Find where the given text appears and provide that cell's center as [X, Y] coordinate. 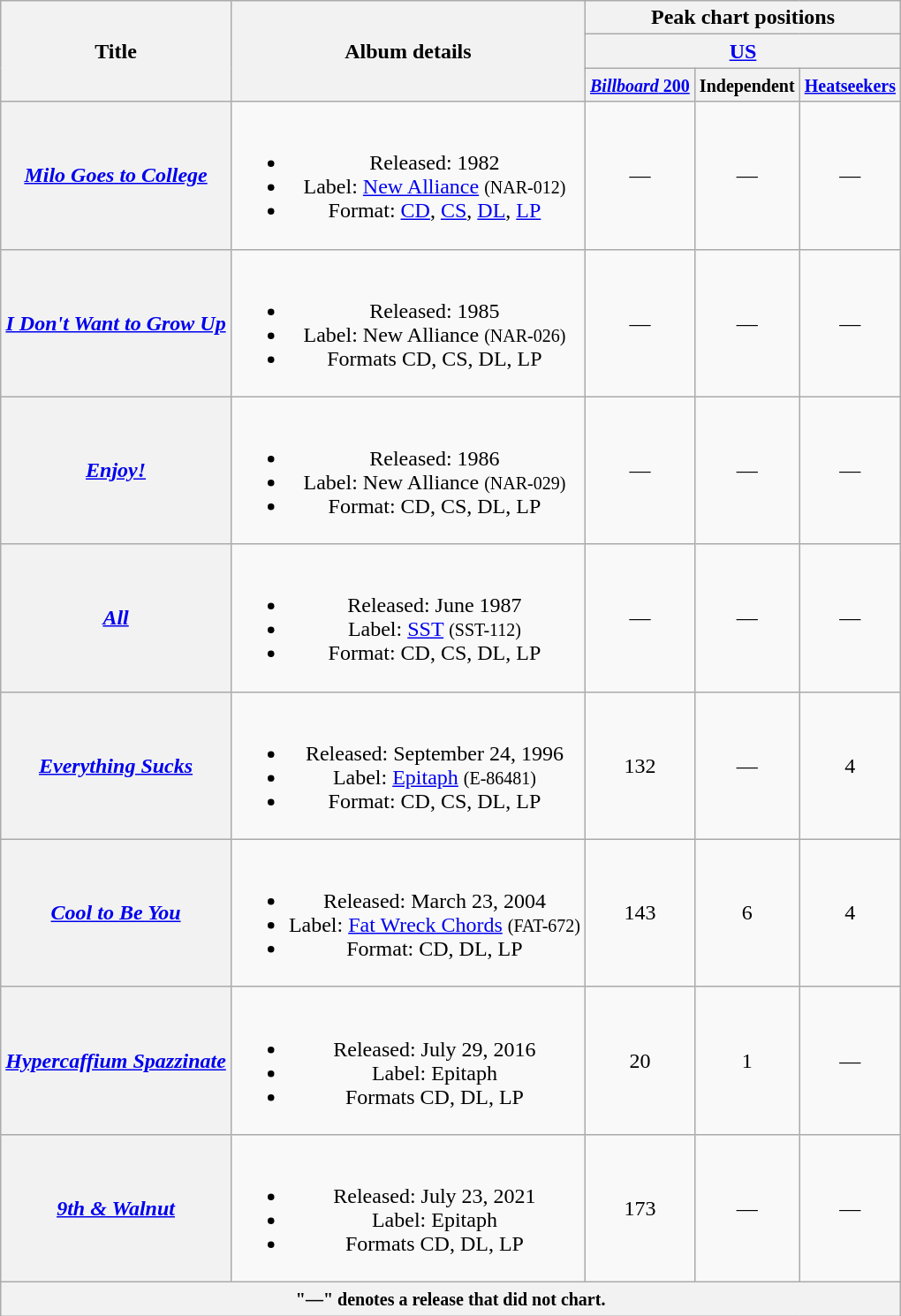
Cool to Be You [117, 913]
Billboard 200 [640, 85]
Released: 1982Label: New Alliance (NAR-012)Format: CD, CS, DL, LP [408, 175]
Album details [408, 51]
1 [747, 1060]
Enjoy! [117, 470]
Independent [747, 85]
Milo Goes to College [117, 175]
Released: September 24, 1996Label: Epitaph (E-86481)Format: CD, CS, DL, LP [408, 765]
Released: March 23, 2004Label: Fat Wreck Chords (FAT-672)Format: CD, DL, LP [408, 913]
Released: July 23, 2021Label: EpitaphFormats CD, DL, LP [408, 1208]
Released: July 29, 2016Label: EpitaphFormats CD, DL, LP [408, 1060]
US [744, 51]
Title [117, 51]
6 [747, 913]
143 [640, 913]
132 [640, 765]
Released: 1985Label: New Alliance (NAR-026)Formats CD, CS, DL, LP [408, 323]
Peak chart positions [744, 18]
Released: June 1987Label: SST (SST-112)Format: CD, CS, DL, LP [408, 618]
Everything Sucks [117, 765]
173 [640, 1208]
I Don't Want to Grow Up [117, 323]
Hypercaffium Spazzinate [117, 1060]
All [117, 618]
Released: 1986Label: New Alliance (NAR-029)Format: CD, CS, DL, LP [408, 470]
20 [640, 1060]
9th & Walnut [117, 1208]
Heatseekers [850, 85]
"—" denotes a release that did not chart. [450, 1298]
